For the text-containing cell, return its midpoint in [x, y] coordinate format. 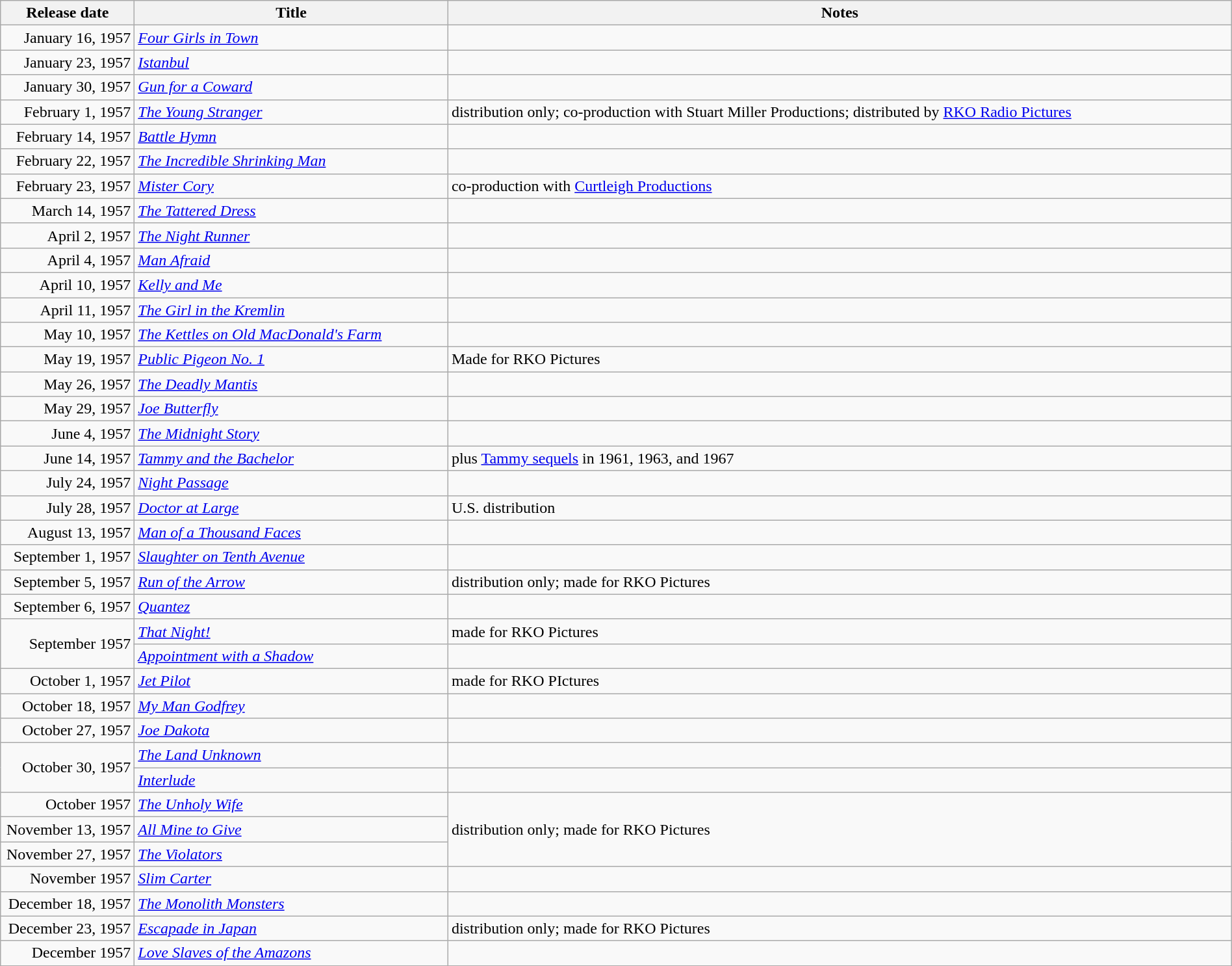
April 2, 1957 [68, 235]
October 27, 1957 [68, 731]
The Tattered Dress [291, 211]
Joe Dakota [291, 731]
June 4, 1957 [68, 434]
Quantez [291, 607]
Man of a Thousand Faces [291, 532]
Made for RKO Pictures [840, 359]
November 1957 [68, 879]
Four Girls in Town [291, 38]
Joe Butterfly [291, 409]
February 22, 1957 [68, 161]
August 13, 1957 [68, 532]
January 30, 1957 [68, 87]
October 1957 [68, 805]
Man Afraid [291, 260]
September 1957 [68, 644]
My Man Godfrey [291, 705]
The Girl in the Kremlin [291, 310]
That Night! [291, 631]
Public Pigeon No. 1 [291, 359]
Appointment with a Shadow [291, 656]
Gun for a Coward [291, 87]
May 19, 1957 [68, 359]
Run of the Arrow [291, 582]
The Incredible Shrinking Man [291, 161]
November 27, 1957 [68, 854]
Doctor at Large [291, 508]
Tammy and the Bachelor [291, 458]
Notes [840, 13]
June 14, 1957 [68, 458]
made for RKO PIctures [840, 681]
The Midnight Story [291, 434]
plus Tammy sequels in 1961, 1963, and 1967 [840, 458]
The Monolith Monsters [291, 904]
April 4, 1957 [68, 260]
September 5, 1957 [68, 582]
Jet Pilot [291, 681]
Mister Cory [291, 186]
Slaughter on Tenth Avenue [291, 557]
co-production with Curtleigh Productions [840, 186]
October 18, 1957 [68, 705]
February 14, 1957 [68, 137]
May 26, 1957 [68, 384]
The Unholy Wife [291, 805]
January 16, 1957 [68, 38]
Release date [68, 13]
February 23, 1957 [68, 186]
May 10, 1957 [68, 335]
The Violators [291, 854]
December 23, 1957 [68, 928]
U.S. distribution [840, 508]
The Land Unknown [291, 755]
September 6, 1957 [68, 607]
Slim Carter [291, 879]
Interlude [291, 780]
Battle Hymn [291, 137]
All Mine to Give [291, 829]
November 13, 1957 [68, 829]
Escapade in Japan [291, 928]
Kelly and Me [291, 285]
April 10, 1957 [68, 285]
April 11, 1957 [68, 310]
Istanbul [291, 62]
October 30, 1957 [68, 768]
July 24, 1957 [68, 483]
March 14, 1957 [68, 211]
The Young Stranger [291, 112]
September 1, 1957 [68, 557]
The Night Runner [291, 235]
Night Passage [291, 483]
May 29, 1957 [68, 409]
July 28, 1957 [68, 508]
October 1, 1957 [68, 681]
made for RKO Pictures [840, 631]
Title [291, 13]
January 23, 1957 [68, 62]
December 1957 [68, 953]
The Kettles on Old MacDonald's Farm [291, 335]
The Deadly Mantis [291, 384]
Love Slaves of the Amazons [291, 953]
February 1, 1957 [68, 112]
December 18, 1957 [68, 904]
distribution only; co-production with Stuart Miller Productions; distributed by RKO Radio Pictures [840, 112]
